Detect which cell encompasses the target text, then output its [x, y] center coordinate. 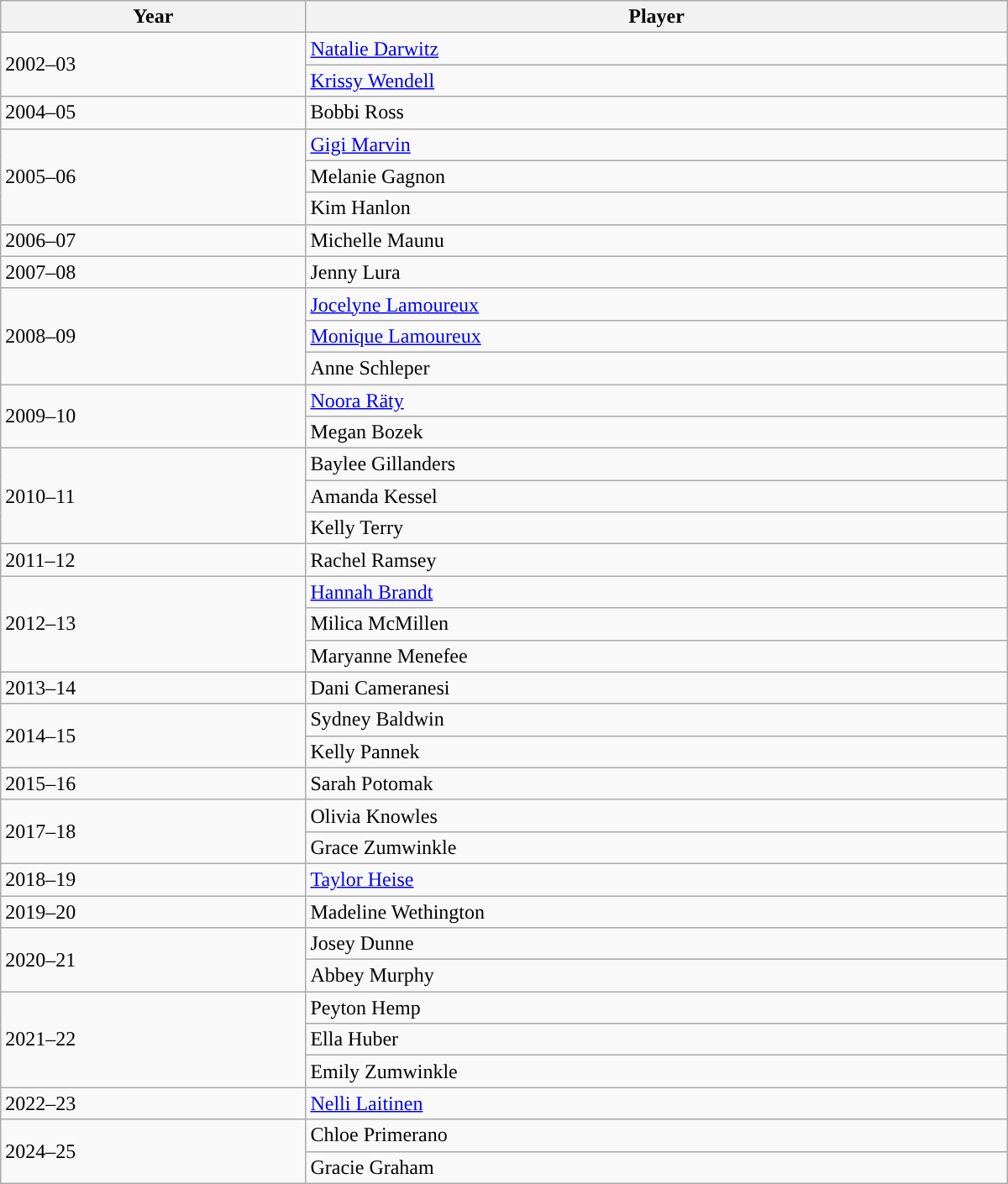
Hannah Brandt [657, 592]
Melanie Gagnon [657, 176]
2017–18 [153, 831]
2009–10 [153, 416]
Dani Cameranesi [657, 688]
2006–07 [153, 240]
Ella Huber [657, 1040]
2008–09 [153, 336]
2015–16 [153, 783]
2013–14 [153, 688]
Sydney Baldwin [657, 720]
Year [153, 17]
Gigi Marvin [657, 144]
Monique Lamoureux [657, 336]
Jocelyne Lamoureux [657, 304]
Abbey Murphy [657, 976]
Olivia Knowles [657, 815]
Gracie Graham [657, 1167]
2004–05 [153, 113]
Sarah Potomak [657, 783]
Kelly Pannek [657, 752]
Player [657, 17]
Emily Zumwinkle [657, 1071]
Grace Zumwinkle [657, 847]
Noora Räty [657, 401]
2020–21 [153, 960]
Bobbi Ross [657, 113]
Chloe Primerano [657, 1135]
Maryanne Menefee [657, 656]
Taylor Heise [657, 879]
2007–08 [153, 272]
2011–12 [153, 560]
2022–23 [153, 1103]
2021–22 [153, 1040]
2018–19 [153, 879]
Baylee Gillanders [657, 464]
Natalie Darwitz [657, 49]
2002–03 [153, 65]
2012–13 [153, 624]
Jenny Lura [657, 272]
Josey Dunne [657, 944]
Anne Schleper [657, 368]
2014–15 [153, 736]
Michelle Maunu [657, 240]
Peyton Hemp [657, 1008]
2010–11 [153, 496]
Nelli Laitinen [657, 1103]
Kim Hanlon [657, 208]
Milica McMillen [657, 624]
2005–06 [153, 176]
2024–25 [153, 1151]
Madeline Wethington [657, 911]
Kelly Terry [657, 528]
Rachel Ramsey [657, 560]
Amanda Kessel [657, 496]
2019–20 [153, 911]
Megan Bozek [657, 432]
Krissy Wendell [657, 81]
